From the cell containing the given text, extract its center point as [x, y] coordinate. 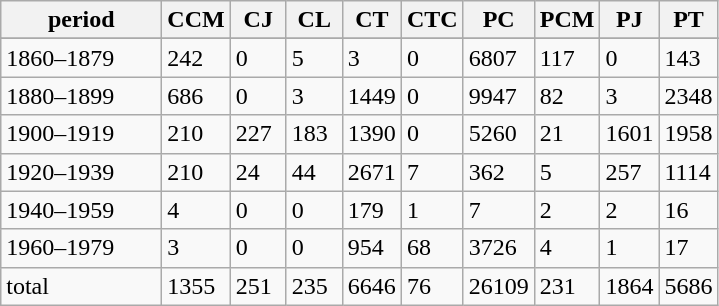
231 [567, 286]
PCM [567, 20]
CT [372, 20]
82 [567, 96]
CCM [196, 20]
954 [372, 248]
686 [196, 96]
PT [688, 20]
16 [688, 210]
5260 [498, 134]
9947 [498, 96]
3726 [498, 248]
117 [567, 58]
143 [688, 58]
251 [258, 286]
1860–1879 [82, 58]
76 [432, 286]
242 [196, 58]
257 [630, 172]
26109 [498, 286]
362 [498, 172]
CJ [258, 20]
PC [498, 20]
6807 [498, 58]
1601 [630, 134]
1355 [196, 286]
227 [258, 134]
CTC [432, 20]
183 [314, 134]
5686 [688, 286]
2671 [372, 172]
1114 [688, 172]
period [82, 20]
21 [567, 134]
1900–1919 [82, 134]
17 [688, 248]
179 [372, 210]
PJ [630, 20]
24 [258, 172]
CL [314, 20]
6646 [372, 286]
1449 [372, 96]
1864 [630, 286]
1880–1899 [82, 96]
44 [314, 172]
1960–1979 [82, 248]
68 [432, 248]
total [82, 286]
2348 [688, 96]
1940–1959 [82, 210]
1390 [372, 134]
1958 [688, 134]
1920–1939 [82, 172]
235 [314, 286]
